Output the [x, y] coordinate of the center of the cell containing the given text.  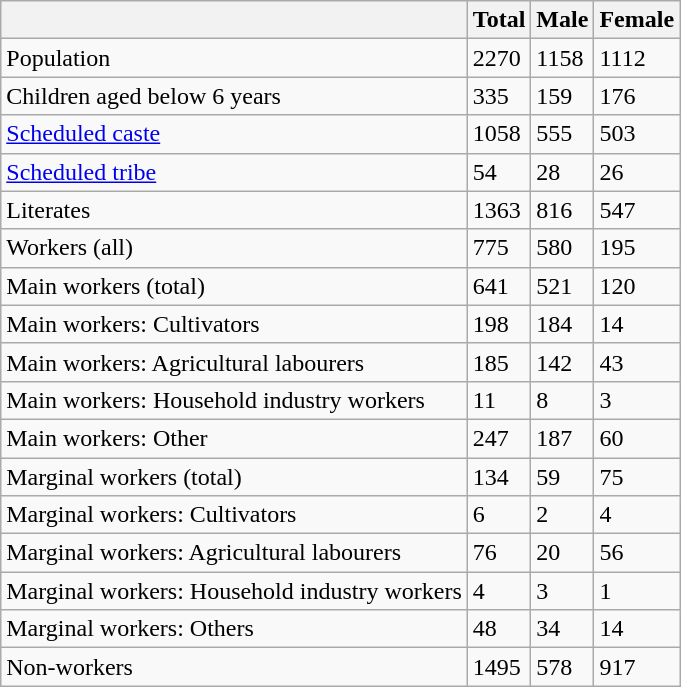
54 [499, 172]
Male [562, 20]
34 [562, 629]
Population [234, 58]
Marginal workers: Agricultural labourers [234, 553]
503 [637, 134]
580 [562, 248]
120 [637, 286]
134 [499, 477]
1 [637, 591]
1495 [499, 667]
20 [562, 553]
641 [499, 286]
6 [499, 515]
Total [499, 20]
Children aged below 6 years [234, 96]
187 [562, 438]
1058 [499, 134]
555 [562, 134]
28 [562, 172]
8 [562, 400]
2 [562, 515]
Marginal workers: Household industry workers [234, 591]
816 [562, 210]
26 [637, 172]
Marginal workers (total) [234, 477]
142 [562, 362]
775 [499, 248]
75 [637, 477]
Main workers (total) [234, 286]
176 [637, 96]
Main workers: Agricultural labourers [234, 362]
60 [637, 438]
185 [499, 362]
Scheduled caste [234, 134]
578 [562, 667]
247 [499, 438]
521 [562, 286]
Main workers: Other [234, 438]
11 [499, 400]
76 [499, 553]
56 [637, 553]
Main workers: Cultivators [234, 324]
335 [499, 96]
Marginal workers: Cultivators [234, 515]
Workers (all) [234, 248]
1112 [637, 58]
59 [562, 477]
Female [637, 20]
Marginal workers: Others [234, 629]
Non-workers [234, 667]
917 [637, 667]
Scheduled tribe [234, 172]
Main workers: Household industry workers [234, 400]
48 [499, 629]
547 [637, 210]
1363 [499, 210]
184 [562, 324]
43 [637, 362]
159 [562, 96]
1158 [562, 58]
2270 [499, 58]
Literates [234, 210]
198 [499, 324]
195 [637, 248]
